From the cell containing the given text, extract its center point as [x, y] coordinate. 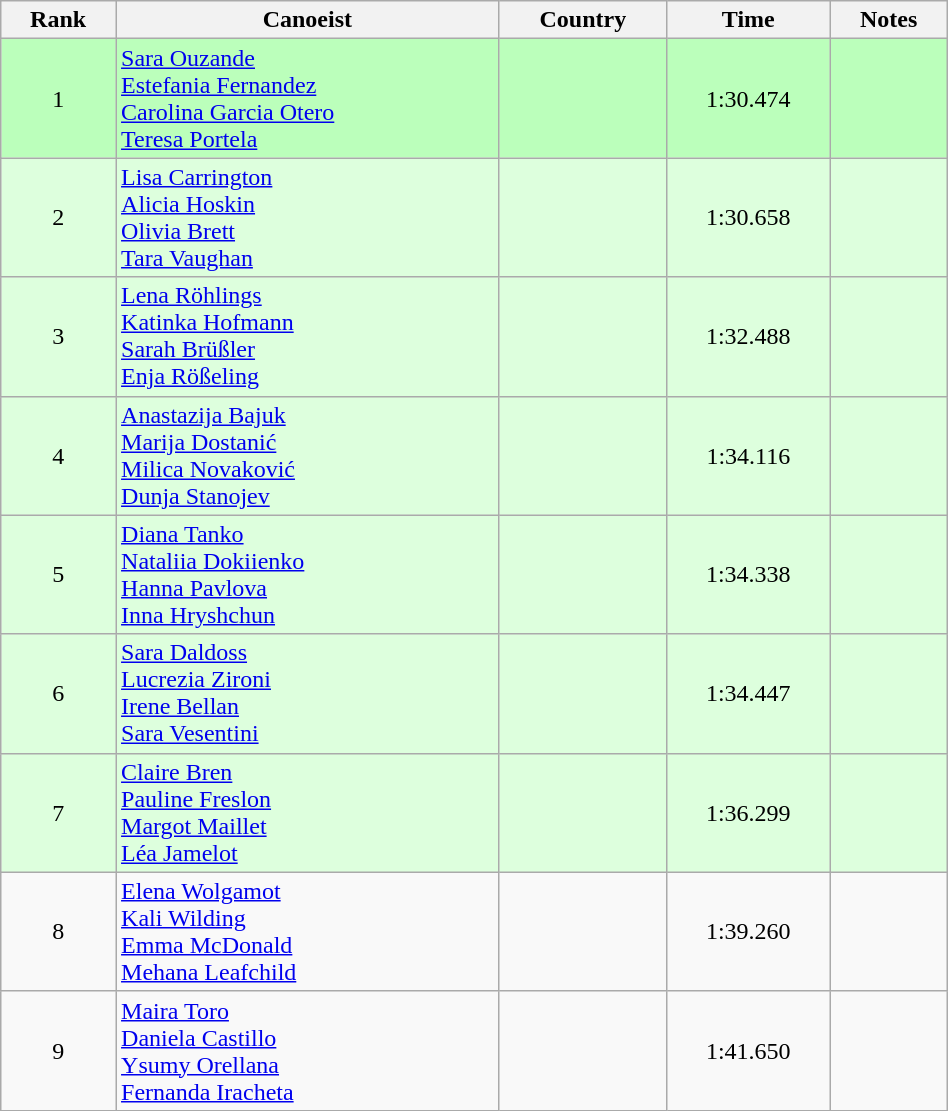
Lena RöhlingsKatinka HofmannSarah BrüßlerEnja Rößeling [308, 336]
1:34.447 [748, 694]
Notes [888, 20]
Maira ToroDaniela CastilloYsumy OrellanaFernanda Iracheta [308, 1050]
1 [58, 98]
Time [748, 20]
Rank [58, 20]
1:30.658 [748, 218]
Claire BrenPauline FreslonMargot MailletLéa Jamelot [308, 812]
Canoeist [308, 20]
4 [58, 456]
Country [582, 20]
1:34.116 [748, 456]
1:41.650 [748, 1050]
6 [58, 694]
9 [58, 1050]
8 [58, 932]
Sara DaldossLucrezia ZironiIrene BellanSara Vesentini [308, 694]
1:36.299 [748, 812]
7 [58, 812]
Diana TankoNataliia DokiienkoHanna PavlovaInna Hryshchun [308, 574]
1:32.488 [748, 336]
Anastazija BajukMarija DostanićMilica NovakovićDunja Stanojev [308, 456]
1:30.474 [748, 98]
Elena WolgamotKali WildingEmma McDonaldMehana Leafchild [308, 932]
5 [58, 574]
Lisa CarringtonAlicia HoskinOlivia BrettTara Vaughan [308, 218]
3 [58, 336]
1:34.338 [748, 574]
Sara OuzandeEstefania FernandezCarolina Garcia OteroTeresa Portela [308, 98]
2 [58, 218]
1:39.260 [748, 932]
